Search for the cell housing the specified text and yield its (x, y) center coordinate. 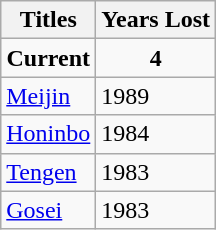
Tengen (48, 172)
4 (156, 58)
Current (48, 58)
Meijin (48, 96)
Titles (48, 20)
1984 (156, 134)
Honinbo (48, 134)
Years Lost (156, 20)
1989 (156, 96)
Gosei (48, 210)
